Return the (x, y) coordinate for the center point of the cell that contains the specified text.  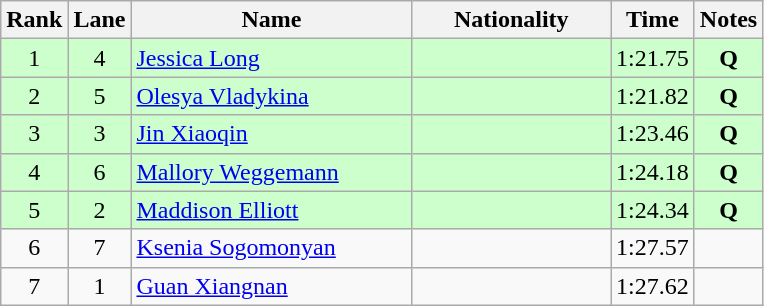
1:27.62 (653, 286)
1:24.34 (653, 210)
Nationality (512, 20)
Olesya Vladykina (272, 96)
Maddison Elliott (272, 210)
1:21.82 (653, 96)
Rank (34, 20)
Notes (728, 20)
1:27.57 (653, 248)
Jin Xiaoqin (272, 134)
1:23.46 (653, 134)
1:21.75 (653, 58)
Lane (100, 20)
Name (272, 20)
Time (653, 20)
Jessica Long (272, 58)
Ksenia Sogomonyan (272, 248)
Guan Xiangnan (272, 286)
Mallory Weggemann (272, 172)
1:24.18 (653, 172)
